Locate the cell with the specified text and output its (x, y) center coordinate. 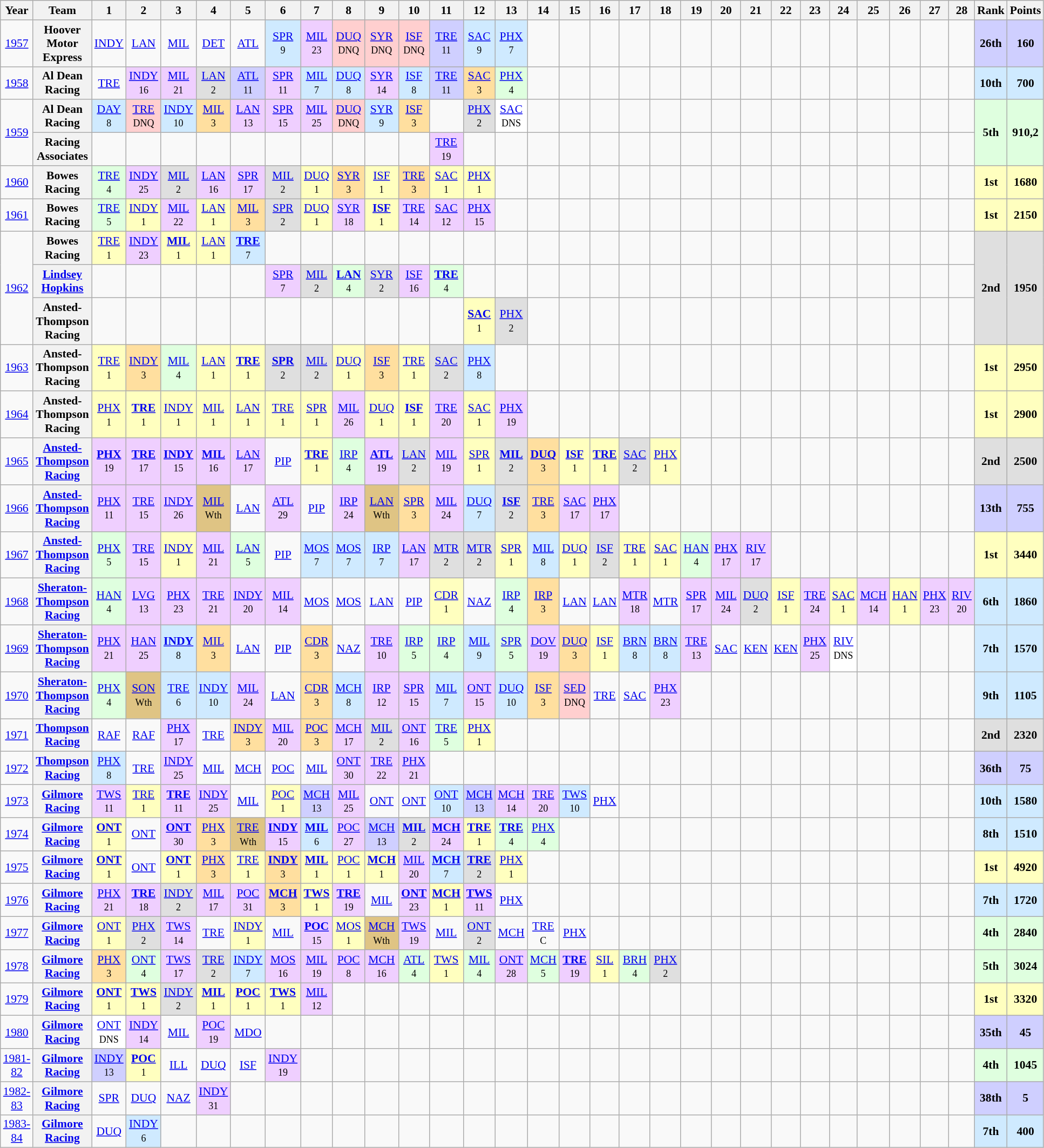
SAC9 (479, 43)
INDY26 (178, 509)
SYR18 (349, 215)
MIL17 (213, 901)
1978 (17, 967)
23 (815, 10)
SYR9 (381, 117)
RIV20 (962, 602)
ONT4 (144, 967)
SPR3 (413, 509)
1510 (1026, 834)
INDY23 (144, 248)
24 (843, 10)
POC19 (213, 1032)
MCH16 (381, 967)
1580 (1026, 801)
1973 (17, 801)
3320 (1026, 999)
26 (905, 10)
TRE7 (248, 248)
SPR7 (283, 281)
Year (17, 10)
21 (756, 10)
75 (1026, 768)
15 (574, 10)
ILL (178, 1065)
SYR3 (349, 183)
1969 (17, 649)
SONWth (144, 695)
160 (1026, 43)
RIV17 (756, 555)
ATL19 (381, 461)
SPR5 (511, 649)
SYR14 (381, 83)
Rank (991, 10)
2 (144, 10)
MCH7 (446, 867)
MTR (665, 602)
25 (873, 10)
1982-83 (17, 1098)
POC8 (349, 967)
LAN16 (213, 183)
MIL16 (213, 461)
BRH4 (635, 967)
SACDNS (511, 117)
TRE17 (144, 461)
3024 (1026, 967)
7 (316, 10)
TWS10 (574, 801)
1977 (17, 933)
1981-82 (17, 1065)
MIL12 (316, 999)
2320 (1026, 735)
ISF (248, 1065)
755 (1026, 509)
ONT16 (413, 735)
1964 (17, 415)
14 (543, 10)
INDY7 (248, 967)
1983-84 (17, 1131)
1976 (17, 901)
35th (991, 1032)
Points (1026, 10)
TRE18 (144, 901)
ATL29 (283, 509)
26th (991, 43)
17 (635, 10)
9th (991, 695)
MCH8 (349, 695)
1720 (1026, 901)
1968 (17, 602)
ISF8 (413, 83)
ATL11 (248, 83)
POC31 (248, 901)
MIL23 (316, 43)
LAN5 (248, 555)
Lindsey Hopkins (63, 281)
ATL4 (413, 967)
1972 (17, 768)
TRE13 (696, 649)
TREC (543, 933)
MOS1 (349, 933)
HAN25 (144, 649)
TWS19 (413, 933)
1680 (1026, 183)
MIL6 (316, 834)
LVG13 (144, 602)
38th (991, 1098)
MIL8 (543, 555)
TRE14 (413, 215)
27 (935, 10)
MOS16 (283, 967)
INDY19 (283, 1065)
SPR (109, 1098)
1105 (1026, 695)
1957 (17, 43)
POC15 (316, 933)
LAN13 (248, 117)
8th (991, 834)
1965 (17, 461)
ONT15 (479, 695)
6 (283, 10)
3440 (1026, 555)
19 (696, 10)
MCH24 (446, 834)
IRP24 (349, 509)
DET (213, 43)
INDY14 (144, 1032)
1979 (17, 999)
28 (962, 10)
SYRDNQ (381, 43)
SEDDNQ (574, 695)
6th (991, 602)
18 (665, 10)
2950 (1026, 368)
Hoover Motor Express (63, 43)
1570 (1026, 649)
DUQ2 (756, 602)
3 (178, 10)
36th (991, 768)
TRE10 (381, 649)
2500 (1026, 461)
PHX11 (109, 509)
11 (446, 10)
1963 (17, 368)
1980 (17, 1032)
INDY (109, 43)
CDR1 (446, 602)
1960 (17, 183)
SAC17 (574, 509)
PHX25 (815, 649)
10 (413, 10)
2150 (1026, 215)
MDO (248, 1032)
16 (605, 10)
MTR18 (635, 602)
POC3 (316, 735)
PHX7 (511, 43)
TRE24 (815, 602)
1971 (17, 735)
INDY31 (213, 1098)
1950 (1026, 288)
2840 (1026, 933)
TRE22 (381, 768)
1966 (17, 509)
DUQ10 (511, 695)
1961 (17, 215)
SPR9 (283, 43)
SAC12 (446, 215)
12 (479, 10)
2900 (1026, 415)
TRE21 (213, 602)
TREWth (248, 834)
LANWth (381, 509)
IRP12 (381, 695)
700 (1026, 83)
TWS14 (178, 933)
1962 (17, 288)
22 (785, 10)
MCHWth (381, 933)
DAY8 (109, 117)
RIVDNS (843, 649)
MCH5 (543, 967)
1975 (17, 867)
4 (213, 10)
SPR11 (283, 83)
DOV19 (543, 649)
8 (349, 10)
1974 (17, 834)
INDY8 (178, 649)
910,2 (1026, 133)
ONT10 (446, 801)
TRE6 (178, 695)
INDY16 (144, 83)
POC (283, 768)
TWS17 (178, 967)
4920 (1026, 867)
ISFDNQ (413, 43)
1958 (17, 83)
1970 (17, 695)
MIL14 (283, 602)
45 (1026, 1032)
INDY13 (109, 1065)
IRP7 (381, 555)
1959 (17, 133)
TREDNQ (144, 117)
1860 (1026, 602)
MCH3 (283, 901)
DUQ7 (479, 509)
HAN1 (905, 602)
MIL22 (178, 215)
SYR2 (381, 281)
MCH17 (349, 735)
DUQ8 (349, 83)
ONT23 (413, 901)
POC27 (349, 834)
Racing Associates (63, 149)
MIL26 (349, 415)
ONT2 (479, 933)
IRP5 (413, 649)
Team (63, 10)
IRP3 (543, 602)
MIL9 (479, 649)
MILWth (213, 509)
INDY6 (144, 1131)
ONT28 (511, 967)
400 (1026, 1131)
1 (109, 10)
20 (726, 10)
ONTDNS (109, 1032)
ATL (248, 43)
1045 (1026, 1065)
SIL1 (605, 967)
SAC3 (479, 83)
1967 (17, 555)
13th (991, 509)
13 (511, 10)
PHX5 (109, 555)
LAN4 (349, 281)
INDY20 (248, 602)
ISF16 (413, 281)
9 (381, 10)
PHX15 (479, 215)
